Return (X, Y) of the center of cell containing provided text 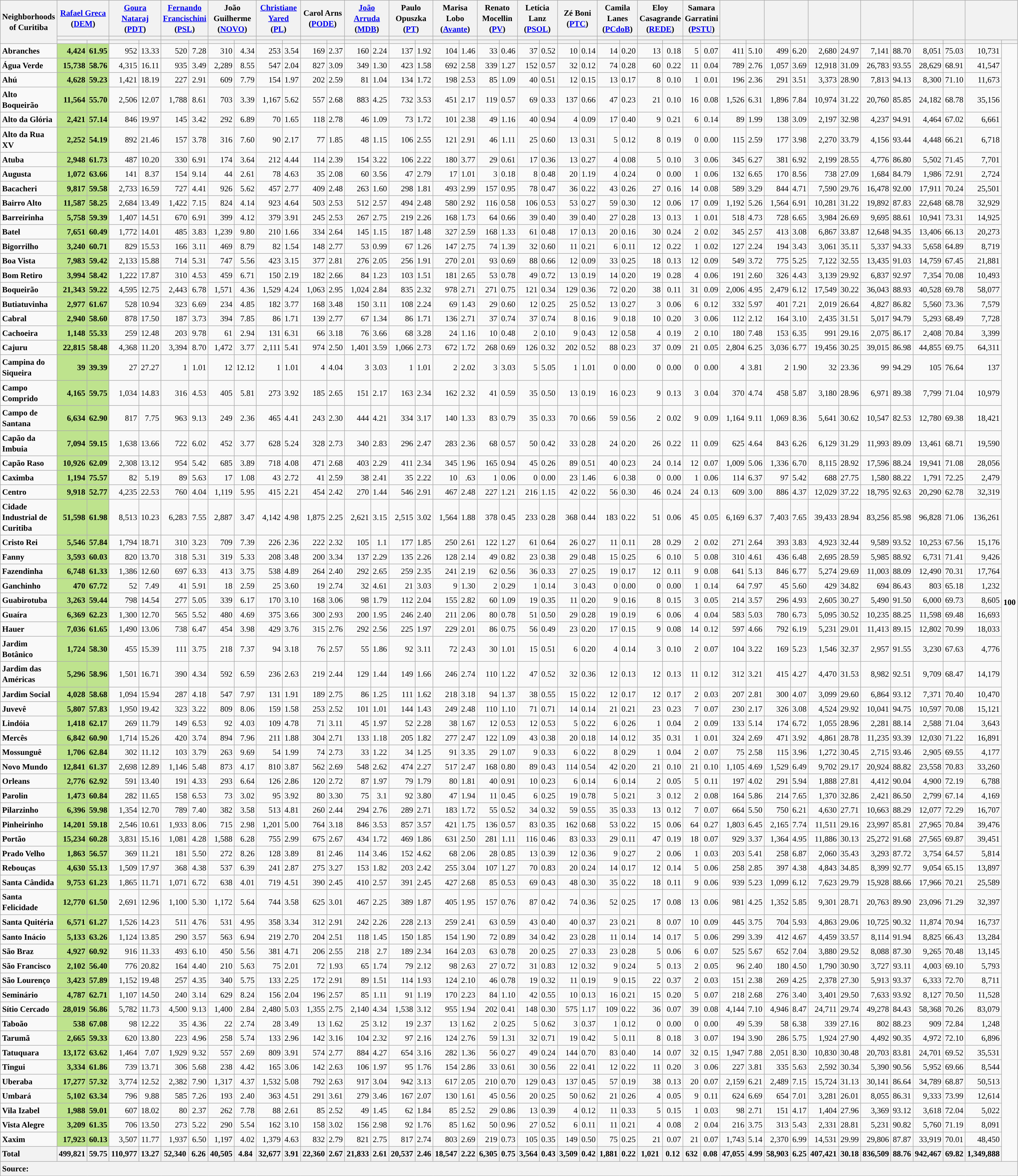
298 (402, 188)
64.89 (954, 246)
5.13 (755, 572)
4.89 (292, 572)
2,480 (269, 1009)
1,421 (124, 80)
1,986 (928, 174)
12.75 (150, 290)
8,114 (876, 937)
13,435 (876, 261)
33.79 (850, 140)
30.45 (850, 752)
10,281 (824, 203)
1,684 (876, 174)
1,933 (175, 824)
33,919 (928, 1139)
61.67 (98, 304)
29.52 (850, 952)
394 (221, 319)
11.21 (150, 854)
63.66 (98, 174)
1,580 (876, 478)
41,547 (983, 66)
1,172 (221, 902)
1.21 (508, 492)
1.1 (380, 542)
457 (269, 188)
9.88 (150, 1096)
1,192 (733, 203)
3.54 (292, 51)
465 (269, 418)
1,706 (72, 752)
94.35 (902, 232)
7,633 (876, 995)
744 (269, 902)
8,982 (876, 675)
3,036 (777, 348)
2,331 (824, 1125)
58.60 (98, 319)
802 (876, 1024)
70.31 (954, 572)
427 (446, 882)
Eloy Casagrande(REDE) (660, 19)
Cachoeira (29, 333)
268 (488, 348)
75.57 (98, 478)
90.82 (902, 1125)
108 (402, 304)
15.53 (150, 246)
832 (313, 1139)
1,024 (358, 290)
13,461 (928, 443)
3,754 (928, 854)
0.49 (548, 630)
306 (175, 1067)
8.26 (246, 854)
2.70 (292, 937)
58.96 (98, 675)
7.07 (150, 1053)
0.96 (508, 1125)
7,799 (928, 393)
14.83 (150, 393)
1.36 (468, 1053)
24,182 (928, 100)
1.75 (468, 824)
10,470 (983, 695)
2.30 (336, 418)
Prado Velho (29, 854)
70.24 (954, 188)
25,589 (983, 882)
3,880 (824, 952)
5,102 (72, 1096)
Tarumã (29, 1038)
798 (124, 600)
739 (124, 1067)
2,733 (124, 188)
3.79 (198, 752)
4.42 (246, 1067)
19,590 (983, 443)
67.56 (954, 542)
29.06 (850, 922)
444 (358, 418)
88.82 (902, 767)
66.43 (954, 937)
5.43 (799, 1125)
6,396 (72, 810)
836,509 (876, 1154)
592 (221, 675)
12,918 (824, 66)
480 (221, 615)
17,966 (928, 882)
1,464 (124, 1053)
1,167 (269, 100)
5.81 (246, 393)
24,711 (824, 1009)
69.82 (954, 1154)
8,051 (928, 51)
5.19 (150, 478)
1,317 (221, 1081)
3.74 (198, 737)
3.30 (336, 796)
61.65 (98, 630)
62.84 (98, 752)
6.71 (246, 276)
1,248 (983, 1024)
8,711 (983, 980)
5.67 (755, 952)
886 (777, 492)
Santo Inácio (29, 937)
Orleans (29, 781)
3.23 (198, 542)
6.99 (799, 1139)
3,180 (824, 393)
5,390 (876, 1067)
15,724 (824, 1081)
27.75 (850, 478)
Santa Cândida (29, 882)
8.36 (799, 418)
3.59 (380, 348)
3,507 (124, 1139)
0.76 (508, 902)
13,145 (983, 952)
90.32 (902, 922)
3,281 (824, 1096)
Bairro Alto (29, 203)
91.03 (902, 261)
26.64 (850, 304)
52.77 (98, 492)
6.35 (799, 333)
31.53 (850, 675)
88.23 (902, 1024)
Ahú (29, 80)
3.51 (799, 80)
70.40 (954, 695)
56.57 (98, 854)
9,695 (876, 218)
942 (402, 1081)
62.09 (98, 463)
26.69 (850, 218)
16,737 (983, 922)
1.37 (508, 695)
107 (488, 868)
2.56 (380, 630)
59.98 (98, 810)
13.70 (150, 557)
62.23 (98, 615)
3.56 (380, 174)
2,197 (824, 120)
39,476 (983, 824)
8.37 (150, 174)
1,790 (824, 966)
2.66 (336, 276)
1.34 (380, 319)
5,913 (876, 980)
29.60 (850, 695)
18,033 (983, 630)
65.18 (954, 586)
652 (777, 952)
511 (175, 922)
Zé Boni(PTC) (578, 19)
76.64 (954, 368)
1,794 (124, 542)
Centro (29, 492)
6.78 (198, 290)
494 (402, 203)
85.85 (902, 100)
49,278 (876, 1009)
8,127 (928, 995)
93 (488, 261)
30.48 (850, 1053)
5,760 (928, 1125)
32,677 (269, 1154)
20.82 (150, 966)
155 (446, 600)
13.49 (150, 203)
3,727 (876, 966)
4,972 (928, 1038)
1.04 (380, 80)
30.13 (850, 839)
8,399 (876, 868)
Uberaba (29, 1081)
6.47 (198, 630)
1,094 (124, 695)
60.71 (98, 246)
Cristo Rei (29, 542)
727 (175, 188)
6,864 (876, 695)
5.91 (198, 586)
72.10 (954, 1038)
747 (221, 261)
12.89 (150, 767)
7,590 (824, 188)
2.39 (336, 159)
72.84 (954, 1024)
2.82 (468, 600)
3.1 (380, 796)
829 (124, 246)
88.76 (902, 1154)
14,925 (983, 218)
978 (446, 290)
Água Verde (29, 66)
1.67 (468, 723)
4.67 (799, 937)
4.78 (292, 723)
87.30 (902, 952)
63.62 (98, 1053)
138 (777, 120)
20,703 (876, 1053)
João Arruda(MDB) (367, 19)
2,019 (824, 304)
135 (402, 557)
3.14 (198, 995)
87.87 (902, 1139)
3.72 (755, 261)
1.07 (508, 752)
0.85 (508, 854)
27.96 (850, 1111)
3,401 (824, 995)
1,349,888 (983, 1154)
6,842 (72, 737)
4.01 (246, 882)
2,378 (824, 980)
1,300 (124, 615)
563 (221, 937)
455 (124, 650)
236 (269, 675)
2,133 (124, 261)
2.51 (336, 937)
10,041 (876, 709)
58 (777, 1024)
59.33 (98, 1038)
230 (733, 709)
58.30 (98, 650)
11.79 (150, 723)
2,308 (124, 463)
10,547 (876, 418)
5,546 (72, 542)
40,505 (221, 1154)
62.78 (954, 492)
21.46 (150, 140)
23.36 (850, 368)
21,343 (72, 290)
96 (733, 966)
69.75 (954, 348)
1,401 (358, 348)
66.21 (954, 140)
Alto da Glória (29, 120)
2,075 (876, 333)
5,814 (983, 854)
93.55 (902, 66)
Carol Arns(PODE) (323, 19)
4.76 (198, 922)
2,281 (876, 723)
30.18 (850, 1154)
90.35 (902, 1038)
52,340 (175, 1154)
13,172 (72, 1053)
212 (269, 159)
1,875 (313, 518)
14.50 (150, 995)
Paulo Opuszka(PT) (411, 19)
2,060 (824, 854)
4,368 (124, 348)
1.17 (588, 1009)
1,472 (221, 348)
5.25 (799, 261)
909 (928, 1024)
11,235 (876, 737)
2,588 (928, 723)
1,099 (777, 882)
9,753 (72, 882)
Jardim Social (29, 695)
23,558 (928, 767)
8.61 (198, 100)
6,305 (488, 1154)
11.77 (150, 1139)
Augusta (29, 174)
5.48 (198, 767)
185 (313, 393)
61.23 (98, 882)
69.52 (954, 1053)
4.62 (424, 854)
3,593 (72, 557)
18,795 (876, 492)
29.76 (850, 188)
503 (313, 203)
1,069 (777, 418)
Sítio Cercado (29, 1009)
88.25 (902, 615)
Pinheirinho (29, 824)
624 (733, 1096)
5.64 (246, 902)
35,531 (983, 1053)
6.28 (246, 839)
629 (221, 995)
Letícia Lanz(PSOL) (537, 19)
517 (446, 767)
25,272 (876, 839)
1,509 (124, 868)
4,927 (72, 952)
Rafael Greca(DEM) (83, 19)
1,105 (733, 767)
287 (175, 695)
3,643 (983, 723)
459 (221, 276)
5,296 (72, 675)
226 (269, 542)
4,448 (928, 140)
9,817 (72, 188)
27.30 (850, 980)
5.10 (755, 51)
31.51 (850, 319)
61.35 (98, 1125)
1,588 (221, 839)
1,490 (124, 630)
2.13 (424, 922)
55.13 (98, 868)
294 (358, 810)
3,139 (824, 276)
7,141 (876, 51)
Boa Vista (29, 261)
4.12 (246, 218)
245 (313, 218)
27,565 (928, 839)
3.64 (246, 159)
409 (313, 188)
6,971 (876, 393)
617 (446, 1081)
1,336 (777, 463)
130 (446, 1096)
70.26 (954, 1009)
3.43 (799, 246)
1,571 (221, 290)
6,867 (824, 232)
1,501 (124, 675)
283 (446, 443)
2,140 (358, 1009)
9,589 (876, 542)
1,714 (124, 737)
565 (175, 615)
939 (733, 882)
83,256 (876, 518)
17.87 (150, 276)
2,957 (876, 650)
1.54 (292, 246)
2,506 (124, 100)
704 (777, 922)
90.04 (902, 781)
5,641 (824, 418)
7.40 (198, 810)
3.37 (755, 839)
12.22 (150, 1024)
35.11 (850, 246)
12.60 (150, 572)
0.64 (548, 542)
40,528 (928, 290)
7.26 (198, 1096)
19,941 (928, 463)
140 (446, 418)
São Francisco (29, 966)
55.33 (98, 333)
3,061 (824, 246)
193 (221, 1096)
Bigorrilho (29, 246)
2,252 (72, 140)
11,993 (876, 443)
7.55 (198, 518)
Jardim Botânico (29, 650)
3,618 (928, 1111)
29.01 (850, 630)
31.13 (850, 1081)
2,948 (72, 159)
73.36 (954, 304)
31.29 (850, 443)
33.57 (850, 937)
Lindóia (29, 723)
6,000 (928, 600)
30.27 (850, 600)
955 (446, 1009)
240 (175, 995)
68.87 (954, 1081)
28.71 (850, 902)
5,293 (928, 319)
84.79 (902, 174)
6.73 (799, 615)
28.78 (850, 737)
631 (446, 839)
3,369 (876, 1111)
275 (313, 868)
5.68 (198, 1067)
30,141 (876, 1081)
Bom Retiro (29, 276)
2.07 (424, 1096)
17,549 (824, 290)
474 (402, 767)
4,424 (72, 51)
1,788 (175, 100)
1,791 (928, 478)
16,707 (983, 810)
69.87 (954, 839)
2.08 (336, 174)
3,509 (569, 1154)
9.32 (198, 1053)
6.87 (799, 854)
6,333 (928, 980)
14,759 (928, 261)
13.66 (150, 443)
68.47 (954, 675)
30.90 (850, 966)
242 (358, 922)
15.16 (150, 839)
8.70 (198, 348)
66.13 (954, 232)
João Guilherme(NOVO) (232, 19)
1,194 (72, 478)
2,515 (402, 518)
136,261 (983, 518)
Atuba (29, 159)
32,397 (983, 902)
5,490 (876, 600)
88.22 (902, 478)
56.86 (98, 1009)
69.48 (954, 615)
7.85 (246, 319)
13.33 (150, 51)
22,360 (313, 1154)
2.93 (336, 615)
10,235 (876, 615)
27.16 (850, 1024)
4,156 (876, 140)
3.00 (755, 492)
233 (528, 518)
Vista Alegre (29, 1125)
1,152 (124, 980)
715 (221, 824)
5.00 (292, 824)
1,370 (824, 796)
28.90 (850, 80)
1.84 (424, 1111)
5,758 (72, 218)
29.17 (850, 767)
6.49 (799, 767)
4,459 (824, 937)
9,709 (928, 675)
2.14 (468, 557)
Alto da Rua XV (29, 140)
21,833 (358, 1154)
1.74 (380, 966)
796 (124, 1096)
607 (124, 1111)
7.28 (198, 51)
6.92 (799, 159)
12,802 (928, 630)
255 (446, 868)
13.06 (150, 630)
5.33 (246, 557)
1,146 (175, 767)
393 (777, 542)
688 (824, 478)
19,892 (876, 203)
59.22 (98, 290)
12.07 (150, 100)
61.73 (98, 159)
302 (124, 752)
9,426 (983, 557)
13,897 (983, 868)
69.66 (954, 1067)
4.84 (246, 1154)
1,924 (824, 1038)
4,235 (124, 492)
318 (175, 557)
10,493 (983, 276)
313 (777, 1125)
0.54 (588, 767)
55.70 (98, 100)
641 (733, 572)
6,748 (72, 572)
0.82 (508, 557)
39,015 (876, 348)
26,783 (876, 66)
6.19 (799, 630)
0.99 (380, 246)
20,537 (402, 1154)
451 (446, 100)
58.48 (98, 348)
207 (733, 695)
7.84 (799, 100)
4.50 (799, 966)
7,701 (983, 159)
10.23 (150, 518)
664 (733, 810)
18.71 (150, 542)
12,770 (72, 902)
929 (733, 839)
369 (124, 854)
4.40 (198, 966)
894 (221, 737)
64.57 (954, 854)
66 (313, 333)
750 (777, 810)
2.83 (380, 443)
11,564 (72, 100)
434 (358, 839)
835 (402, 290)
2.96 (292, 1038)
12.96 (150, 902)
29.99 (850, 1139)
59.44 (98, 600)
90.56 (902, 1067)
60.92 (98, 952)
5.60 (799, 586)
755 (269, 839)
9.11 (755, 418)
379 (269, 218)
12.48 (150, 333)
1,100 (175, 902)
1,071 (175, 882)
8,544 (983, 1067)
2.21 (292, 492)
7,623 (824, 882)
Cidade Industrial de Curitiba (29, 518)
262 (221, 1111)
30.22 (850, 290)
71.06 (954, 518)
470 (72, 586)
436 (777, 557)
17.50 (150, 319)
16.59 (150, 188)
12.12 (246, 368)
3.21 (755, 675)
3.90 (755, 1038)
2,887 (221, 518)
4,923 (824, 542)
Renato Mocellin(PV) (497, 19)
728 (777, 218)
10.20 (150, 159)
39,451 (983, 839)
60.90 (98, 737)
3.69 (799, 66)
15,176 (983, 542)
5,337 (876, 246)
86.80 (902, 159)
18.02 (150, 1111)
13.71 (150, 1067)
1,638 (124, 443)
163 (402, 393)
4,787 (72, 995)
Boqueirão (29, 290)
39.39 (98, 368)
160 (358, 51)
330 (175, 159)
528 (124, 304)
2,695 (824, 557)
827 (313, 66)
5.95 (246, 492)
685 (221, 463)
675 (313, 839)
1,124 (124, 937)
15.39 (150, 650)
59.23 (98, 80)
4.98 (292, 518)
892 (124, 140)
358 (269, 922)
8.47 (799, 1009)
1.65 (292, 120)
10,926 (72, 463)
24.97 (850, 51)
89.38 (902, 393)
6,634 (72, 418)
São Braz (29, 952)
5,658 (928, 246)
6,837 (876, 276)
Seminário (29, 995)
2.87 (292, 868)
110,977 (124, 1154)
4,863 (824, 922)
5.93 (799, 922)
4.35 (198, 980)
2,443 (175, 290)
16,693 (983, 615)
13,284 (983, 937)
974 (313, 348)
3.28 (424, 333)
2,691 (124, 902)
11.73 (150, 1009)
84.43 (902, 1009)
3,209 (72, 1125)
5,793 (983, 966)
73.31 (954, 218)
3,394 (175, 348)
2.95 (336, 290)
450 (221, 952)
92.77 (902, 868)
412 (777, 937)
Neighborhoods of Curitiba (29, 22)
319 (221, 557)
62.71 (98, 995)
71.08 (954, 463)
942,467 (928, 1154)
2,621 (358, 518)
562 (313, 767)
Bacacheri (29, 188)
5.30 (198, 902)
61.86 (98, 1067)
20,760 (876, 100)
28.94 (850, 518)
7.10 (755, 1009)
225 (402, 630)
Rebouças (29, 868)
332 (733, 304)
5.54 (246, 1125)
6,169 (733, 518)
4,412 (876, 781)
28,056 (983, 463)
272 (221, 854)
525 (733, 952)
87.72 (902, 854)
Portão (29, 839)
2,165 (777, 824)
17,911 (928, 188)
1,422 (175, 203)
9.78 (198, 333)
5,560 (928, 304)
421 (446, 824)
16,478 (876, 188)
926 (221, 188)
719 (269, 882)
2,435 (824, 319)
72.19 (954, 781)
722 (175, 443)
29.50 (850, 995)
14.51 (150, 218)
1,929 (175, 1053)
4.24 (292, 290)
2,489 (777, 1081)
6.27 (755, 159)
89.90 (902, 902)
82.53 (902, 418)
537 (221, 868)
32.98 (850, 120)
2,724 (983, 174)
5.06 (755, 463)
92.63 (902, 492)
18,547 (446, 1154)
Camila Lanes(PCdoB) (618, 19)
4,500 (175, 1009)
952 (124, 51)
61.98 (98, 518)
34.82 (850, 586)
5,274 (824, 572)
1.61 (468, 1096)
147 (446, 246)
2,051 (777, 1053)
234 (221, 304)
264 (313, 572)
574 (313, 1053)
4.96 (198, 1038)
5,095 (824, 615)
1,881 (609, 1154)
370 (733, 393)
Alto Boqueirão (29, 100)
6.17 (246, 600)
0.68 (588, 824)
399 (221, 218)
703 (221, 100)
5,807 (72, 709)
327 (446, 232)
Pilarzinho (29, 810)
1.31 (508, 1038)
8,091 (983, 1125)
6.33 (198, 572)
1,222 (124, 276)
Cajuru (29, 348)
86.17 (902, 333)
575 (569, 1009)
8,719 (983, 246)
94.91 (902, 120)
2,799 (928, 796)
5,133 (72, 937)
10.61 (150, 824)
72.91 (954, 174)
732 (402, 100)
Abranches (29, 51)
12,030 (928, 737)
1,072 (72, 174)
67.63 (954, 650)
2,605 (824, 600)
30.62 (850, 418)
19,456 (824, 348)
32.37 (850, 650)
9,702 (824, 767)
47,055 (733, 1154)
Santa Quitéria (29, 922)
7.04 (799, 952)
71.45 (954, 159)
289 (402, 810)
228 (402, 922)
1,034 (124, 393)
775 (777, 261)
4,628 (72, 80)
8,300 (928, 80)
58,368 (928, 1009)
3.17 (424, 418)
159 (269, 709)
88.92 (902, 557)
Caximba (29, 478)
4.21 (380, 418)
92.51 (902, 675)
7.48 (755, 333)
Batel (29, 232)
92.97 (902, 276)
119 (488, 100)
17,764 (983, 572)
8,825 (928, 937)
Samara Garratini(PSTU) (701, 19)
Guabirotuba (29, 600)
2.02 (468, 368)
6.38 (799, 1024)
1,379 (269, 1139)
2.43 (468, 650)
7,728 (983, 319)
10,253 (928, 542)
229 (446, 630)
166 (175, 246)
6.20 (799, 51)
Umbará (29, 1096)
403 (358, 463)
10,725 (876, 922)
843 (777, 443)
1,201 (269, 824)
11,673 (983, 80)
1,354 (124, 810)
5,017 (876, 319)
445 (733, 922)
9,333 (928, 1096)
96,828 (928, 518)
Christiane Yared(PL) (278, 19)
14.23 (150, 922)
88.14 (902, 723)
1.26 (424, 246)
91.68 (902, 839)
5.52 (198, 615)
13.50 (150, 1125)
2.7 (380, 952)
7,579 (983, 304)
21,881 (983, 261)
1.08 (246, 478)
11,528 (983, 995)
3.42 (198, 120)
11.71 (150, 882)
13.40 (150, 781)
1.96 (468, 463)
4,144 (733, 1009)
238 (221, 1067)
6.45 (755, 824)
4,861 (824, 737)
8,115 (824, 463)
520 (175, 51)
2.27 (424, 767)
548 (358, 767)
4.07 (799, 695)
3.35 (468, 752)
15,121 (983, 709)
88.66 (902, 882)
69.10 (954, 966)
2.03 (468, 952)
100 (1009, 602)
14,531 (824, 1139)
2.16 (424, 1038)
83,079 (983, 1009)
2,665 (72, 1038)
3,240 (72, 246)
86.43 (902, 586)
0.79 (508, 418)
407,421 (824, 1154)
1.87 (424, 902)
3,399 (983, 333)
499,821 (72, 1154)
59.18 (98, 824)
7.96 (246, 737)
60.28 (98, 839)
513 (269, 810)
Barreirinha (29, 218)
59.42 (98, 261)
5,952 (928, 1067)
15.88 (150, 261)
2,715 (876, 752)
67.14 (954, 796)
1,164 (733, 418)
5.74 (246, 1038)
4.18 (198, 695)
57.89 (98, 980)
11,413 (876, 630)
62.17 (98, 723)
27.81 (850, 781)
88.93 (902, 290)
776 (124, 966)
13.80 (150, 1038)
69.55 (954, 752)
878 (124, 319)
58,903 (777, 1154)
Source: (509, 1169)
17.97 (150, 868)
7.75 (150, 418)
1,232 (983, 586)
71.19 (954, 1125)
397 (777, 868)
94.33 (902, 246)
2,270 (824, 140)
597 (733, 630)
3,774 (124, 1081)
382 (221, 810)
35.43 (850, 854)
0.80 (508, 767)
267 (358, 218)
1,197 (221, 1139)
13.85 (150, 937)
50,513 (983, 1081)
26.01 (850, 1096)
458 (777, 393)
Guaíra (29, 615)
6.89 (246, 120)
335 (777, 1067)
1,057 (777, 66)
11.20 (150, 348)
85.81 (902, 824)
67.72 (98, 586)
3,373 (824, 80)
304 (313, 737)
68.71 (954, 443)
Novo Mundo (29, 767)
1,724 (72, 650)
3.73 (198, 319)
4,169 (983, 796)
1,148 (72, 333)
6.50 (198, 1139)
Tingui (29, 1067)
2,006 (733, 290)
1.73 (468, 218)
7,983 (72, 261)
32,319 (983, 492)
3,564 (528, 1154)
59.39 (98, 218)
12,029 (824, 492)
2.23 (468, 995)
0.44 (588, 518)
1,865 (124, 882)
222 (313, 542)
6.94 (246, 937)
Jardim das Américas (29, 675)
31.09 (850, 66)
8,055 (876, 1096)
60.03 (98, 557)
8.79 (246, 246)
3,230 (928, 650)
8,513 (124, 518)
884 (358, 1053)
5.86 (755, 796)
28.92 (850, 463)
1,418 (72, 723)
20,273 (983, 232)
3.96 (799, 752)
1,400 (221, 1009)
420 (175, 737)
0.86 (508, 1111)
2,698 (124, 767)
4,900 (928, 781)
51,598 (72, 518)
2,940 (72, 319)
1.18 (380, 737)
Campo de Santana (29, 418)
1.60 (380, 188)
4,464 (928, 120)
61.95 (98, 51)
10,663 (876, 810)
328 (313, 443)
34.85 (850, 868)
3,263 (72, 600)
72.70 (954, 980)
718 (269, 463)
4,028 (72, 695)
12.52 (150, 1081)
2,804 (733, 348)
377 (313, 261)
4.85 (246, 304)
991 (824, 333)
3.76 (292, 630)
75.03 (954, 51)
8,088 (876, 952)
6.70 (799, 463)
873 (221, 767)
4.33 (198, 781)
760 (175, 492)
Xaxim (29, 1139)
0.95 (508, 188)
1,107 (124, 995)
72.29 (954, 810)
5,782 (124, 1009)
205 (402, 737)
69.38 (954, 418)
1.48 (424, 232)
44,855 (928, 348)
7.79 (246, 80)
5.08 (292, 1081)
4.74 (755, 393)
3,984 (824, 218)
61.37 (98, 767)
7,403 (777, 518)
172 (313, 980)
3.61 (336, 1096)
36,043 (876, 290)
5.85 (799, 902)
1,066 (402, 348)
127 (733, 246)
4.99 (755, 1154)
250 (446, 542)
3,293 (876, 854)
257 (175, 980)
6,731 (928, 557)
3.29 (755, 188)
7.01 (799, 1096)
2,684 (124, 203)
11,886 (824, 839)
Campo Comprido (29, 393)
981 (733, 902)
11,587 (72, 203)
1,119 (221, 492)
6,661 (983, 120)
5,985 (876, 557)
2.10 (468, 980)
12,077 (928, 810)
1,386 (124, 572)
923 (269, 203)
4,142 (269, 518)
67.45 (954, 261)
60.49 (98, 232)
77 (313, 140)
58.25 (98, 203)
57 (609, 1081)
68.91 (954, 66)
8.55 (246, 66)
1,896 (777, 100)
91.55 (902, 650)
1,863 (72, 854)
3.27 (336, 868)
94.13 (902, 80)
1,546 (824, 650)
4.81 (292, 810)
375 (269, 615)
29.74 (850, 1009)
89.15 (902, 630)
6,788 (983, 781)
487 (124, 159)
56.40 (98, 966)
391 (402, 882)
58.42 (98, 276)
531 (221, 922)
857 (402, 824)
293 (221, 781)
589 (733, 188)
7.88 (755, 1053)
2.94 (246, 333)
0.91 (508, 781)
71.29 (954, 902)
1,063 (313, 290)
2.85 (755, 868)
18,421 (983, 418)
954 (175, 463)
2,111 (269, 348)
16,891 (983, 737)
10,979 (983, 393)
1,009 (733, 463)
37.22 (850, 492)
35,156 (983, 100)
58.68 (98, 695)
10,941 (928, 218)
5.94 (799, 781)
4,237 (876, 120)
93.46 (902, 752)
2,408 (928, 333)
.63 (468, 478)
94.75 (902, 709)
714 (175, 261)
Marisa Lobo(Avante) (455, 19)
591 (124, 781)
57.83 (98, 709)
4,946 (777, 1009)
13,406 (928, 232)
25,501 (983, 188)
1,407 (124, 218)
91.94 (902, 937)
Campina do Siqueira (29, 368)
72.25 (954, 478)
69.78 (954, 290)
28.59 (850, 557)
5.24 (292, 443)
549 (733, 261)
6.10 (198, 952)
94.29 (902, 368)
30.52 (850, 615)
7,651 (72, 232)
73.99 (954, 1096)
54 (269, 752)
28,629 (928, 66)
3.40 (799, 995)
57.84 (98, 542)
9,054 (928, 868)
19.42 (150, 709)
120 (313, 781)
4,492 (876, 1038)
1,239 (221, 232)
14.54 (150, 600)
10,830 (824, 1053)
63.26 (98, 937)
7,354 (928, 276)
6,129 (824, 443)
7.49 (150, 586)
61.27 (98, 922)
780 (777, 615)
30.25 (850, 348)
32.55 (850, 261)
86.50 (902, 796)
6,369 (72, 615)
12,648 (876, 232)
7.74 (799, 824)
58.76 (98, 66)
17,596 (876, 463)
1,364 (777, 839)
9,918 (72, 492)
57.32 (98, 1081)
141 (124, 174)
4.03 (246, 723)
29.79 (850, 882)
198 (446, 80)
7.39 (246, 542)
6.39 (246, 868)
67.02 (954, 120)
62.90 (98, 418)
10.94 (150, 304)
5.39 (755, 1024)
810 (269, 767)
São Lourenço (29, 980)
2.28 (424, 723)
585 (175, 1096)
7,094 (72, 443)
Juvevê (29, 709)
22.53 (150, 492)
916 (124, 952)
7,036 (72, 630)
0.34 (548, 290)
29,806 (876, 1139)
628 (269, 443)
7,813 (876, 80)
935 (175, 66)
963 (175, 418)
23,997 (876, 824)
6.48 (799, 557)
208 (269, 557)
223 (175, 1038)
1,743 (733, 1139)
70.94 (954, 922)
2.60 (755, 276)
6,571 (72, 922)
132 (733, 174)
820 (124, 557)
Parolin (29, 796)
10,974 (824, 100)
11.65 (150, 796)
11,874 (928, 922)
324 (733, 737)
580 (446, 203)
58,077 (983, 290)
5,502 (928, 159)
93.44 (902, 140)
4,165 (72, 393)
9.14 (198, 174)
632 (692, 1154)
9,265 (928, 952)
917 (358, 1081)
546 (402, 492)
93.37 (902, 980)
3.80 (424, 796)
2,977 (72, 304)
1,988 (72, 1111)
7,371 (928, 695)
92.00 (902, 188)
10,597 (928, 709)
1,937 (175, 1139)
19.97 (150, 120)
12,614 (983, 1096)
48,450 (983, 1139)
4,177 (983, 752)
27,965 (928, 824)
824 (221, 203)
88.09 (902, 572)
697 (175, 572)
11.12 (150, 752)
3.47 (246, 518)
61.33 (98, 572)
4.93 (799, 600)
3,423 (72, 980)
3,334 (72, 1067)
71.22 (954, 737)
Total (29, 1154)
5.87 (799, 393)
83.81 (902, 1053)
3.01 (336, 902)
33,260 (983, 767)
349 (358, 66)
692 (446, 66)
86.64 (902, 1081)
86.98 (902, 348)
13.12 (150, 463)
24,701 (928, 1053)
512 (358, 203)
206 (313, 952)
2,289 (221, 66)
1,888 (824, 781)
5.22 (198, 1125)
11,511 (824, 824)
22,648 (928, 203)
694 (876, 586)
1,947 (733, 1053)
88.24 (902, 463)
20,763 (876, 902)
672 (446, 348)
93.39 (902, 737)
167 (402, 1096)
4.08 (292, 463)
1,021 (650, 1154)
8,605 (983, 600)
54.19 (98, 140)
764 (313, 824)
1,772 (124, 232)
7.78 (246, 1111)
Vila Izabel (29, 1111)
670 (175, 218)
2.35 (424, 572)
64,311 (983, 348)
706 (124, 1125)
Fanny (29, 557)
13.27 (150, 1154)
4,595 (124, 290)
7.37 (246, 650)
281 (488, 839)
4,524 (824, 709)
3,099 (824, 695)
88.61 (902, 218)
485 (175, 232)
4,470 (824, 675)
16.11 (150, 66)
2,546 (124, 824)
1,950 (124, 709)
3.60 (292, 586)
8.24 (246, 995)
72.04 (954, 1111)
86.31 (902, 1096)
299 (733, 937)
18.19 (150, 80)
1,081 (175, 839)
Santa Felicidade (29, 902)
4.44 (292, 159)
Cabral (29, 319)
29.69 (850, 572)
499 (777, 51)
4,843 (824, 868)
7.60 (246, 140)
0.73 (508, 1139)
65 (358, 966)
89.09 (902, 443)
709 (221, 542)
2,370 (777, 1139)
63.34 (98, 1096)
33.87 (850, 232)
2,905 (928, 752)
15.94 (150, 695)
2,382 (175, 1081)
32,929 (983, 203)
2,776 (72, 781)
1,055 (824, 723)
91.50 (902, 600)
71.41 (954, 557)
9.80 (246, 232)
256 (402, 261)
3,994 (72, 276)
638 (221, 882)
14,179 (983, 675)
620 (124, 1038)
3.13 (424, 1081)
518 (733, 218)
2,159 (733, 1081)
69.73 (954, 600)
3.87 (292, 767)
57.14 (98, 120)
12,780 (928, 418)
2.78 (336, 120)
4,315 (124, 66)
4,827 (876, 304)
15.26 (150, 737)
85.98 (902, 518)
11.33 (150, 952)
11,003 (876, 572)
71.10 (954, 80)
583 (733, 615)
1,272 (824, 752)
34,789 (928, 1081)
Butiatuvinha (29, 304)
70.21 (954, 882)
27.27 (150, 368)
12,841 (72, 767)
1,404 (824, 1111)
27.09 (850, 174)
15,928 (876, 882)
4,003 (928, 966)
16.71 (150, 675)
7,122 (824, 261)
Fazendinha (29, 572)
32.86 (850, 796)
17,277 (72, 1081)
0.47 (548, 188)
6,283 (175, 518)
59.15 (98, 443)
9,301 (824, 902)
87.83 (902, 203)
260 (313, 810)
0.89 (508, 937)
2.92 (468, 203)
39,433 (824, 518)
4.14 (246, 203)
60.13 (98, 1139)
4.43 (799, 276)
93.52 (902, 542)
6,896 (983, 1038)
134 (402, 80)
204 (313, 937)
94.79 (902, 319)
22,815 (72, 348)
70.48 (954, 952)
9.69 (246, 752)
17,923 (72, 1139)
90 (269, 140)
14,201 (72, 824)
401 (777, 304)
7.21 (799, 304)
8.56 (799, 174)
Goura Nataraj(PDT) (135, 19)
15,234 (72, 839)
23,096 (928, 902)
Taboão (29, 1024)
4.73 (755, 218)
Tatuquara (29, 1053)
Mercês (29, 737)
11,598 (928, 615)
1,355 (313, 1009)
844 (777, 188)
2.62 (380, 767)
62.92 (98, 781)
59.58 (98, 188)
4.66 (755, 630)
197 (733, 781)
2,592 (824, 1067)
2,199 (824, 159)
Fernando Francischini(PSL) (185, 19)
1,538 (402, 1009)
452 (221, 443)
389 (402, 902)
20,290 (928, 492)
5.26 (755, 203)
70.99 (954, 630)
70.01 (954, 1139)
1,532 (269, 1081)
6.59 (246, 675)
Hauer (29, 630)
70.83 (954, 767)
1.39 (508, 246)
2,680 (824, 51)
6,718 (983, 140)
67.08 (98, 1024)
27.90 (850, 1038)
68.49 (954, 319)
279 (358, 1096)
20,924 (876, 767)
Ganchinho (29, 586)
3.78 (198, 140)
70.50 (954, 995)
44 (221, 174)
Mossunguê (29, 752)
27.71 (850, 810)
139 (313, 319)
32.44 (850, 542)
12,490 (928, 572)
3,831 (124, 839)
65.15 (954, 868)
28.55 (850, 159)
6.64 (246, 781)
59.01 (98, 1111)
378 (488, 518)
5,022 (983, 1111)
99 (876, 368)
1.92 (424, 51)
28,019 (72, 1009)
Capão Raso (29, 463)
286 (777, 1038)
883 (358, 100)
93.11 (902, 966)
821 (358, 1139)
6.02 (198, 443)
19.48 (150, 980)
88.29 (902, 810)
14.01 (150, 232)
Capão da Imbuia (29, 443)
1,473 (72, 796)
1,352 (777, 902)
4.28 (198, 839)
7.90 (198, 1081)
10,731 (983, 51)
61.50 (98, 902)
88.70 (902, 51)
1.23 (380, 276)
15,738 (72, 66)
93.92 (902, 995)
28.81 (850, 1125)
86.82 (902, 304)
5.97 (755, 304)
315 (313, 630)
30.34 (850, 1067)
2,102 (72, 966)
243 (313, 418)
363 (269, 1096)
60.84 (98, 796)
410 (358, 882)
8.30 (799, 1053)
1,803 (733, 824)
